Pinpoint the cell where the given text exists, returning its (x, y) midpoint coordinate. 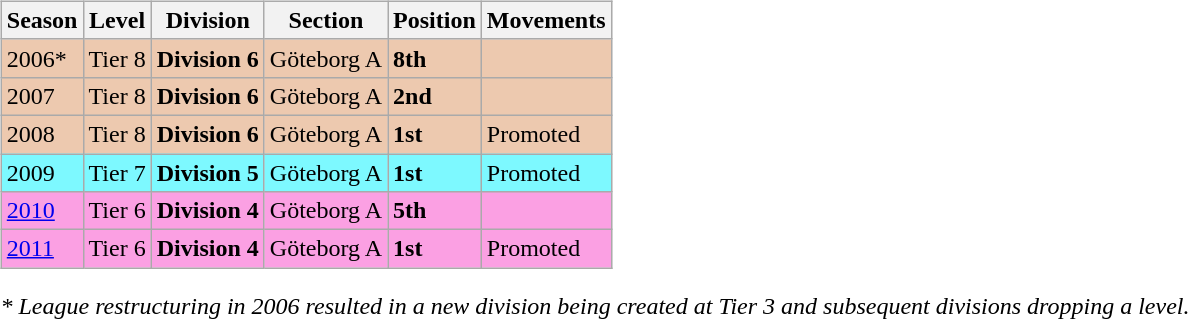
2nd (435, 96)
2006* (42, 58)
2008 (42, 134)
2010 (42, 211)
Section (326, 20)
Season (42, 20)
Tier 7 (117, 173)
Movements (546, 20)
2011 (42, 249)
2007 (42, 96)
5th (435, 211)
Position (435, 20)
Division 5 (208, 173)
8th (435, 58)
Level (117, 20)
2009 (42, 173)
Division (208, 20)
